Identify which cell holds the provided text, then report its [X, Y] central coordinate. 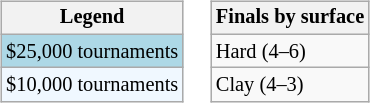
Clay (4–3) [290, 85]
Finals by surface [290, 18]
$10,000 tournaments [92, 85]
Hard (4–6) [290, 51]
Legend [92, 18]
$25,000 tournaments [92, 51]
